Locate the cell with the specified text and output its (X, Y) center coordinate. 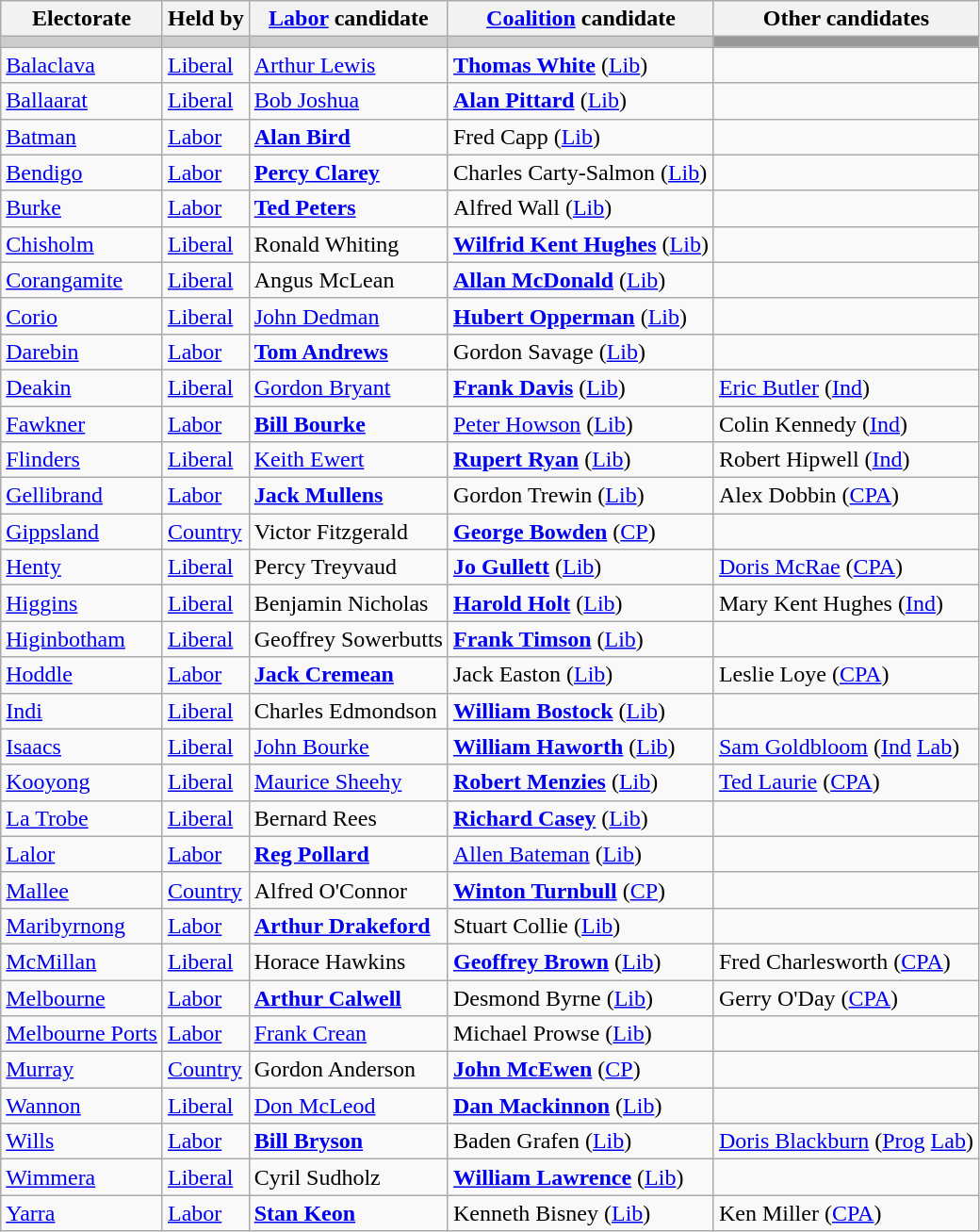
Stuart Collie (Lib) (580, 926)
Alfred Wall (Lib) (580, 208)
Gerry O'Day (CPA) (846, 998)
Gordon Anderson (349, 1070)
Darebin (82, 352)
Dan Mackinnon (Lib) (580, 1106)
Ted Peters (349, 208)
Electorate (82, 19)
Higinbotham (82, 639)
Bill Bourke (349, 423)
Stan Keon (349, 1213)
Charles Edmondson (349, 711)
Percy Treyvaud (349, 567)
William Lawrence (Lib) (580, 1177)
Alan Pittard (Lib) (580, 101)
Melbourne (82, 998)
Ted Laurie (CPA) (846, 782)
McMillan (82, 961)
Angus McLean (349, 280)
Doris Blackburn (Prog Lab) (846, 1142)
Winton Turnbull (CP) (580, 890)
Flinders (82, 460)
Allen Bateman (Lib) (580, 854)
Hoddle (82, 675)
Bill Bryson (349, 1142)
William Bostock (Lib) (580, 711)
Rupert Ryan (Lib) (580, 460)
Geoffrey Sowerbutts (349, 639)
Frank Timson (Lib) (580, 639)
Murray (82, 1070)
Henty (82, 567)
Bob Joshua (349, 101)
Deakin (82, 387)
Fred Capp (Lib) (580, 137)
Cyril Sudholz (349, 1177)
Baden Grafen (Lib) (580, 1142)
Frank Davis (Lib) (580, 387)
Mallee (82, 890)
Isaacs (82, 747)
Held by (205, 19)
Charles Carty-Salmon (Lib) (580, 172)
Thomas White (Lib) (580, 65)
Lalor (82, 854)
Robert Menzies (Lib) (580, 782)
Percy Clarey (349, 172)
Indi (82, 711)
John Bourke (349, 747)
Alex Dobbin (CPA) (846, 496)
Richard Casey (Lib) (580, 818)
Batman (82, 137)
Yarra (82, 1213)
Gordon Bryant (349, 387)
Maurice Sheehy (349, 782)
Wimmera (82, 1177)
Michael Prowse (Lib) (580, 1034)
Corangamite (82, 280)
Desmond Byrne (Lib) (580, 998)
Gordon Trewin (Lib) (580, 496)
Wills (82, 1142)
Harold Holt (Lib) (580, 603)
Tom Andrews (349, 352)
Coalition candidate (580, 19)
Alfred O'Connor (349, 890)
Jack Cremean (349, 675)
Ballaarat (82, 101)
Bendigo (82, 172)
Don McLeod (349, 1106)
Geoffrey Brown (Lib) (580, 961)
Ronald Whiting (349, 244)
Gordon Savage (Lib) (580, 352)
Other candidates (846, 19)
Gippsland (82, 532)
Reg Pollard (349, 854)
Frank Crean (349, 1034)
Kenneth Bisney (Lib) (580, 1213)
John McEwen (CP) (580, 1070)
Corio (82, 316)
Higgins (82, 603)
Wannon (82, 1106)
Alan Bird (349, 137)
Kooyong (82, 782)
Victor Fitzgerald (349, 532)
Ken Miller (CPA) (846, 1213)
Mary Kent Hughes (Ind) (846, 603)
La Trobe (82, 818)
Colin Kennedy (Ind) (846, 423)
Wilfrid Kent Hughes (Lib) (580, 244)
Eric Butler (Ind) (846, 387)
Keith Ewert (349, 460)
Hubert Opperman (Lib) (580, 316)
Arthur Drakeford (349, 926)
Jack Easton (Lib) (580, 675)
Robert Hipwell (Ind) (846, 460)
Burke (82, 208)
Benjamin Nicholas (349, 603)
Jack Mullens (349, 496)
Balaclava (82, 65)
Allan McDonald (Lib) (580, 280)
George Bowden (CP) (580, 532)
Chisholm (82, 244)
Arthur Calwell (349, 998)
Peter Howson (Lib) (580, 423)
Horace Hawkins (349, 961)
John Dedman (349, 316)
Jo Gullett (Lib) (580, 567)
Gellibrand (82, 496)
Sam Goldbloom (Ind Lab) (846, 747)
William Haworth (Lib) (580, 747)
Fawkner (82, 423)
Leslie Loye (CPA) (846, 675)
Maribyrnong (82, 926)
Melbourne Ports (82, 1034)
Fred Charlesworth (CPA) (846, 961)
Labor candidate (349, 19)
Bernard Rees (349, 818)
Doris McRae (CPA) (846, 567)
Arthur Lewis (349, 65)
